Provide the [x, y] coordinate of the cell's center where the given text is located.  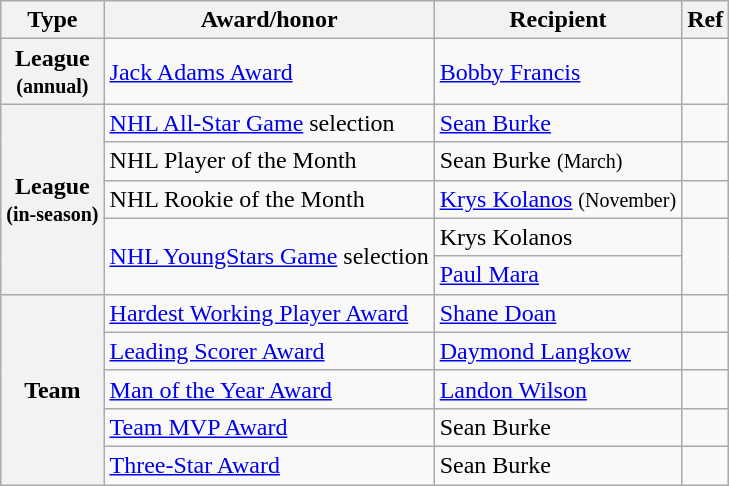
Paul Mara [558, 275]
Team [52, 389]
Krys Kolanos (November) [558, 199]
Recipient [558, 20]
NHL All-Star Game selection [269, 123]
NHL Rookie of the Month [269, 199]
Man of the Year Award [269, 389]
Shane Doan [558, 313]
Type [52, 20]
Team MVP Award [269, 427]
Krys Kolanos [558, 237]
League(in-season) [52, 199]
Daymond Langkow [558, 351]
Three-Star Award [269, 465]
Leading Scorer Award [269, 351]
Bobby Francis [558, 72]
Hardest Working Player Award [269, 313]
Ref [706, 20]
Landon Wilson [558, 389]
League(annual) [52, 72]
Jack Adams Award [269, 72]
Award/honor [269, 20]
NHL YoungStars Game selection [269, 256]
Sean Burke (March) [558, 161]
NHL Player of the Month [269, 161]
